For the text-containing cell, return its midpoint in (X, Y) coordinate format. 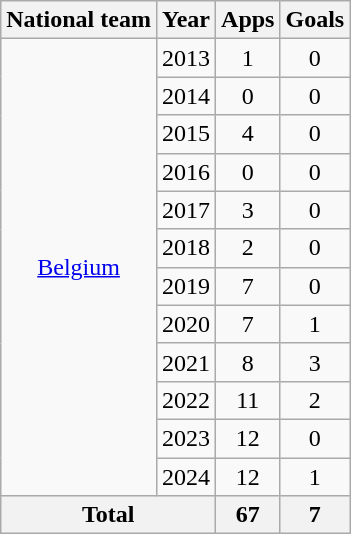
2020 (186, 324)
2022 (186, 400)
2013 (186, 58)
Goals (315, 20)
2015 (186, 134)
National team (79, 20)
4 (248, 134)
67 (248, 515)
11 (248, 400)
Year (186, 20)
2023 (186, 438)
2018 (186, 248)
2016 (186, 172)
2021 (186, 362)
Belgium (79, 268)
2024 (186, 477)
2014 (186, 96)
Apps (248, 20)
2019 (186, 286)
2017 (186, 210)
8 (248, 362)
Total (108, 515)
